Capture the cell that displays the provided text and extract its [X, Y] central coordinate. 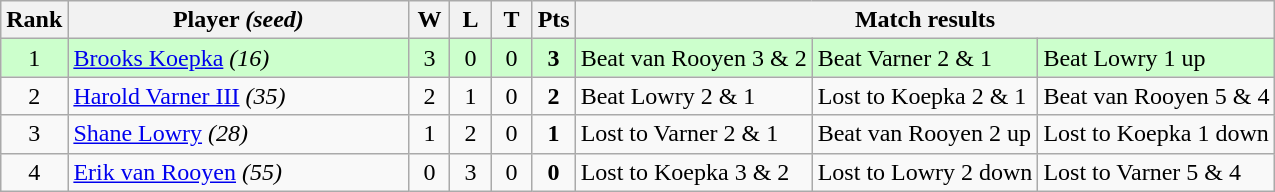
Lost to Koepka 3 & 2 [694, 172]
L [470, 20]
Brooks Koepka (16) [238, 58]
T [512, 20]
Lost to Koepka 1 down [1156, 134]
Pts [554, 20]
Lost to Lowry 2 down [925, 172]
Beat van Rooyen 3 & 2 [694, 58]
Beat Lowry 1 up [1156, 58]
Beat Varner 2 & 1 [925, 58]
W [430, 20]
Lost to Koepka 2 & 1 [925, 96]
Beat van Rooyen 5 & 4 [1156, 96]
Lost to Varner 2 & 1 [694, 134]
Shane Lowry (28) [238, 134]
Player (seed) [238, 20]
Erik van Rooyen (55) [238, 172]
4 [34, 172]
Lost to Varner 5 & 4 [1156, 172]
Beat Lowry 2 & 1 [694, 96]
Harold Varner III (35) [238, 96]
Rank [34, 20]
Beat van Rooyen 2 up [925, 134]
Match results [925, 20]
